For the text-containing cell, return its midpoint in [X, Y] coordinate format. 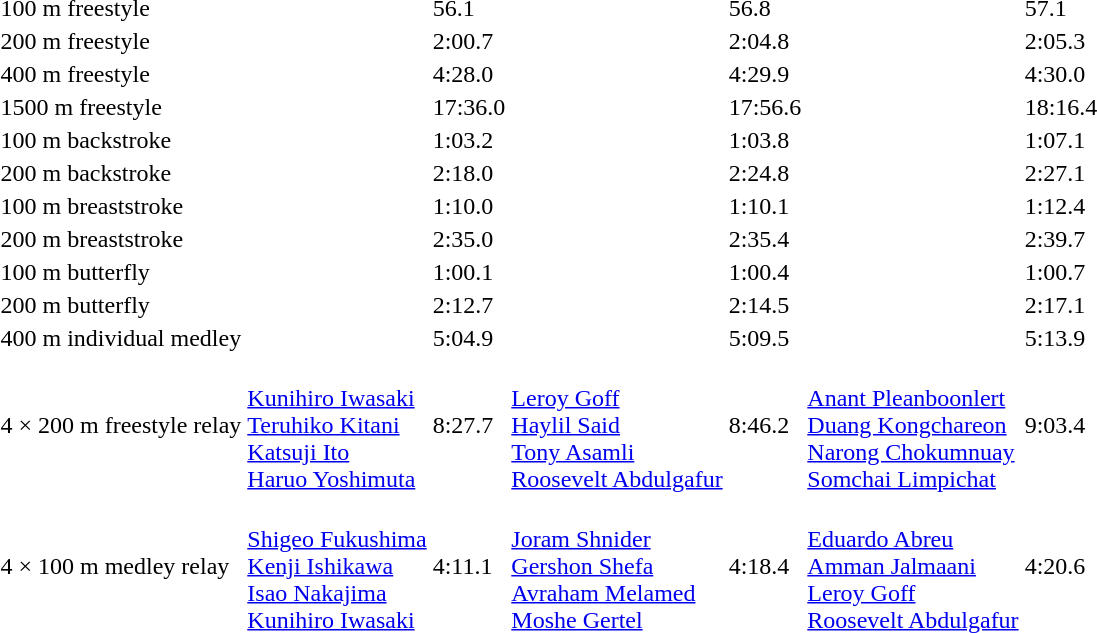
2:18.0 [469, 173]
Kunihiro IwasakiTeruhiko KitaniKatsuji ItoHaruo Yoshimuta [337, 425]
17:56.6 [765, 107]
2:24.8 [765, 173]
17:36.0 [469, 107]
4:29.9 [765, 74]
2:12.7 [469, 305]
1:10.1 [765, 206]
2:35.4 [765, 239]
5:04.9 [469, 338]
8:46.2 [765, 425]
2:04.8 [765, 41]
1:00.4 [765, 272]
1:03.2 [469, 140]
8:27.7 [469, 425]
2:35.0 [469, 239]
1:03.8 [765, 140]
Anant PleanboonlertDuang KongchareonNarong ChokumnuaySomchai Limpichat [913, 425]
5:09.5 [765, 338]
2:14.5 [765, 305]
4:28.0 [469, 74]
2:00.7 [469, 41]
1:00.1 [469, 272]
Leroy GoffHaylil SaidTony AsamliRoosevelt Abdulgafur [617, 425]
1:10.0 [469, 206]
